Identify which cell holds the provided text, then report its (X, Y) central coordinate. 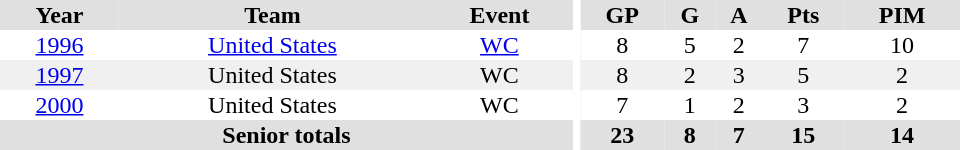
2000 (60, 105)
A (738, 15)
23 (622, 135)
Team (272, 15)
1 (690, 105)
Event (500, 15)
Pts (804, 15)
PIM (902, 15)
10 (902, 45)
Senior totals (286, 135)
1996 (60, 45)
Year (60, 15)
15 (804, 135)
G (690, 15)
1997 (60, 75)
GP (622, 15)
14 (902, 135)
